Return the (X, Y) coordinate for the center point of the cell that contains the specified text.  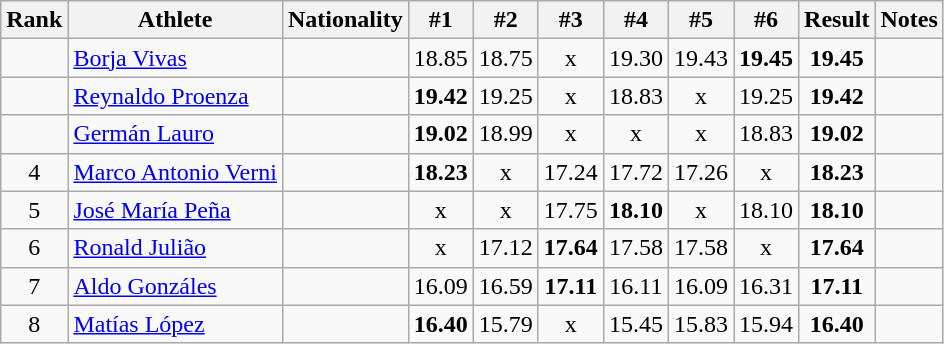
Borja Vivas (176, 58)
15.79 (506, 324)
Nationality (345, 20)
Notes (909, 20)
#1 (440, 20)
17.24 (570, 172)
16.59 (506, 286)
Matías López (176, 324)
#2 (506, 20)
5 (34, 210)
Aldo Gonzáles (176, 286)
Athlete (176, 20)
Marco Antonio Verni (176, 172)
Result (837, 20)
19.30 (636, 58)
4 (34, 172)
15.83 (700, 324)
16.31 (766, 286)
16.11 (636, 286)
Rank (34, 20)
8 (34, 324)
17.72 (636, 172)
17.12 (506, 248)
Reynaldo Proenza (176, 96)
#4 (636, 20)
Ronald Julião (176, 248)
Germán Lauro (176, 134)
José María Peña (176, 210)
7 (34, 286)
#5 (700, 20)
19.43 (700, 58)
#3 (570, 20)
6 (34, 248)
18.75 (506, 58)
#6 (766, 20)
15.94 (766, 324)
17.75 (570, 210)
15.45 (636, 324)
18.99 (506, 134)
18.85 (440, 58)
17.26 (700, 172)
